Provide the [x, y] coordinate of the cell's center where the given text is located.  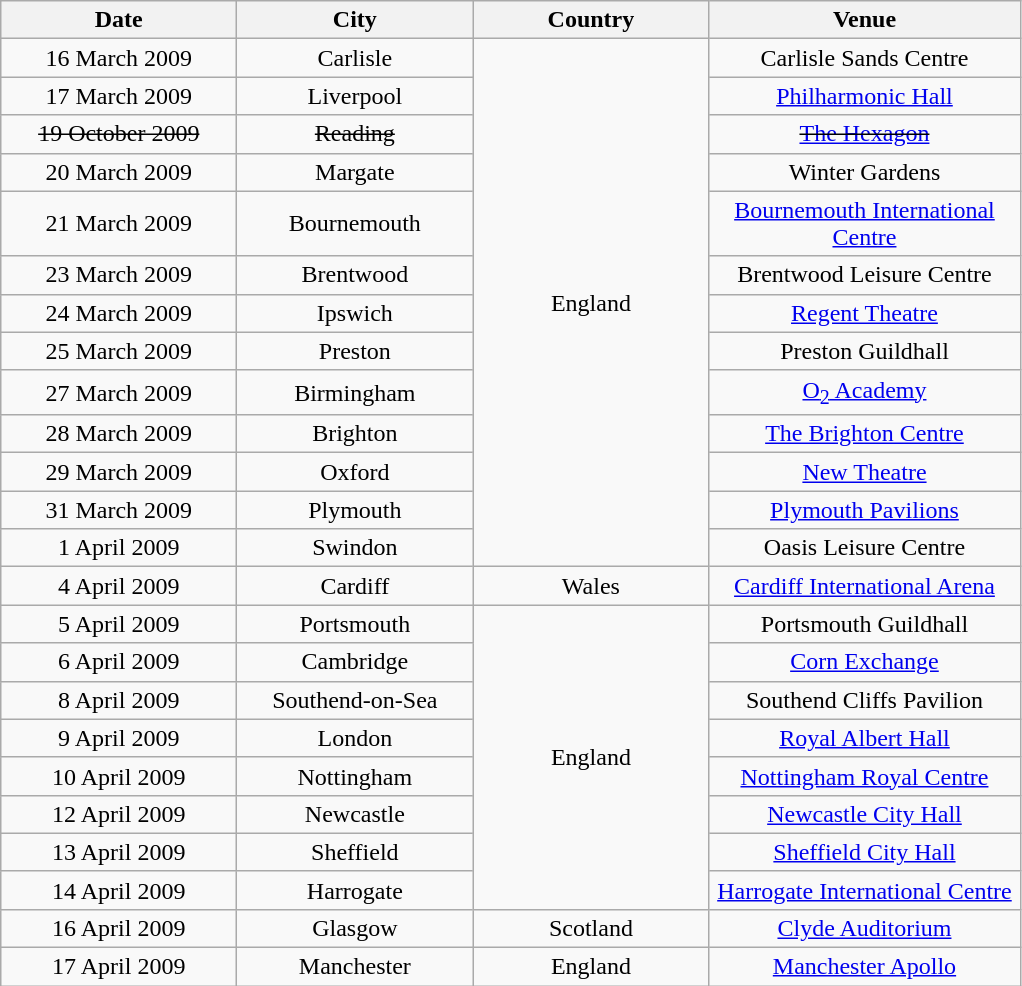
Oasis Leisure Centre [864, 548]
Newcastle City Hall [864, 814]
1 April 2009 [119, 548]
Wales [591, 586]
Plymouth Pavilions [864, 510]
Royal Albert Hall [864, 738]
Manchester Apollo [864, 967]
Portsmouth [355, 624]
Cardiff [355, 586]
9 April 2009 [119, 738]
29 March 2009 [119, 472]
Southend Cliffs Pavilion [864, 700]
Cardiff International Arena [864, 586]
Bournemouth International Centre [864, 224]
London [355, 738]
Regent Theatre [864, 313]
Sheffield City Hall [864, 852]
10 April 2009 [119, 776]
12 April 2009 [119, 814]
Newcastle [355, 814]
Harrogate International Centre [864, 890]
Preston [355, 351]
Winter Gardens [864, 172]
24 March 2009 [119, 313]
8 April 2009 [119, 700]
Sheffield [355, 852]
5 April 2009 [119, 624]
6 April 2009 [119, 662]
25 March 2009 [119, 351]
Preston Guildhall [864, 351]
28 March 2009 [119, 434]
Swindon [355, 548]
16 April 2009 [119, 928]
4 April 2009 [119, 586]
Philharmonic Hall [864, 96]
Portsmouth Guildhall [864, 624]
Harrogate [355, 890]
The Hexagon [864, 134]
Oxford [355, 472]
16 March 2009 [119, 58]
27 March 2009 [119, 392]
Nottingham [355, 776]
Clyde Auditorium [864, 928]
O2 Academy [864, 392]
Brentwood [355, 275]
Date [119, 20]
21 March 2009 [119, 224]
Venue [864, 20]
City [355, 20]
The Brighton Centre [864, 434]
Scotland [591, 928]
Bournemouth [355, 224]
20 March 2009 [119, 172]
Ipswich [355, 313]
Nottingham Royal Centre [864, 776]
17 March 2009 [119, 96]
Plymouth [355, 510]
Liverpool [355, 96]
17 April 2009 [119, 967]
23 March 2009 [119, 275]
19 October 2009 [119, 134]
13 April 2009 [119, 852]
31 March 2009 [119, 510]
Margate [355, 172]
New Theatre [864, 472]
Carlisle Sands Centre [864, 58]
Birmingham [355, 392]
Cambridge [355, 662]
Glasgow [355, 928]
Southend-on-Sea [355, 700]
Reading [355, 134]
Manchester [355, 967]
14 April 2009 [119, 890]
Brentwood Leisure Centre [864, 275]
Brighton [355, 434]
Country [591, 20]
Carlisle [355, 58]
Corn Exchange [864, 662]
